Determine the [X, Y] coordinate at the center of the cell enclosing the given text.  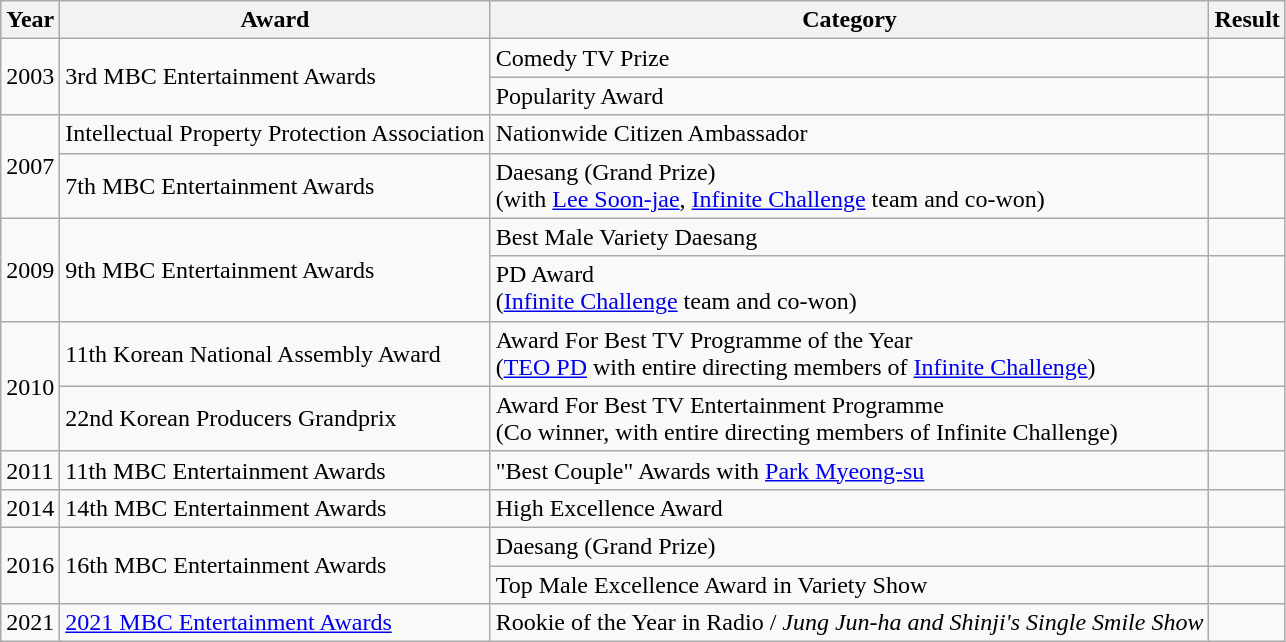
Category [850, 20]
7th MBC Entertainment Awards [275, 186]
2010 [30, 386]
22nd Korean Producers Grandprix [275, 418]
Best Male Variety Daesang [850, 237]
Year [30, 20]
9th MBC Entertainment Awards [275, 270]
2009 [30, 270]
"Best Couple" Awards with Park Myeong-su [850, 470]
Award For Best TV Programme of the Year(TEO PD with entire directing members of Infinite Challenge) [850, 354]
2014 [30, 508]
Award For Best TV Entertainment Programme(Co winner, with entire directing members of Infinite Challenge) [850, 418]
Comedy TV Prize [850, 58]
2021 [30, 623]
Top Male Excellence Award in Variety Show [850, 585]
11th Korean National Assembly Award [275, 354]
Daesang (Grand Prize)(with Lee Soon-jae, Infinite Challenge team and co-won) [850, 186]
2016 [30, 565]
Award [275, 20]
PD Award(Infinite Challenge team and co-won) [850, 288]
2021 MBC Entertainment Awards [275, 623]
3rd MBC Entertainment Awards [275, 77]
Result [1247, 20]
14th MBC Entertainment Awards [275, 508]
11th MBC Entertainment Awards [275, 470]
Popularity Award [850, 96]
2003 [30, 77]
Nationwide Citizen Ambassador [850, 134]
High Excellence Award [850, 508]
2011 [30, 470]
2007 [30, 166]
16th MBC Entertainment Awards [275, 565]
Intellectual Property Protection Association [275, 134]
Rookie of the Year in Radio / Jung Jun-ha and Shinji's Single Smile Show [850, 623]
Daesang (Grand Prize) [850, 546]
